Capture the cell that displays the provided text and extract its [X, Y] central coordinate. 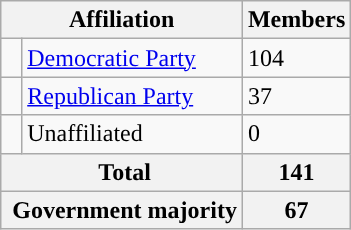
Government majority [122, 210]
67 [296, 210]
Affiliation [122, 20]
104 [296, 58]
Democratic Party [132, 58]
Members [296, 20]
Total [122, 172]
Republican Party [132, 96]
Unaffiliated [132, 134]
141 [296, 172]
0 [296, 134]
37 [296, 96]
